Search for the cell housing the specified text and yield its (X, Y) center coordinate. 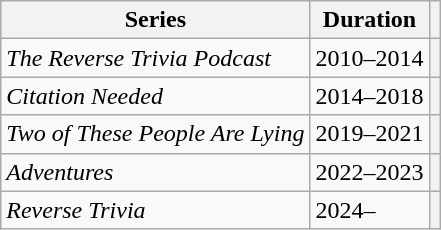
The Reverse Trivia Podcast (156, 58)
Series (156, 20)
2019–2021 (370, 134)
Duration (370, 20)
2024– (370, 210)
2022–2023 (370, 172)
Two of These People Are Lying (156, 134)
2010–2014 (370, 58)
2014–2018 (370, 96)
Citation Needed (156, 96)
Reverse Trivia (156, 210)
Adventures (156, 172)
